Detect which cell encompasses the target text, then output its (x, y) center coordinate. 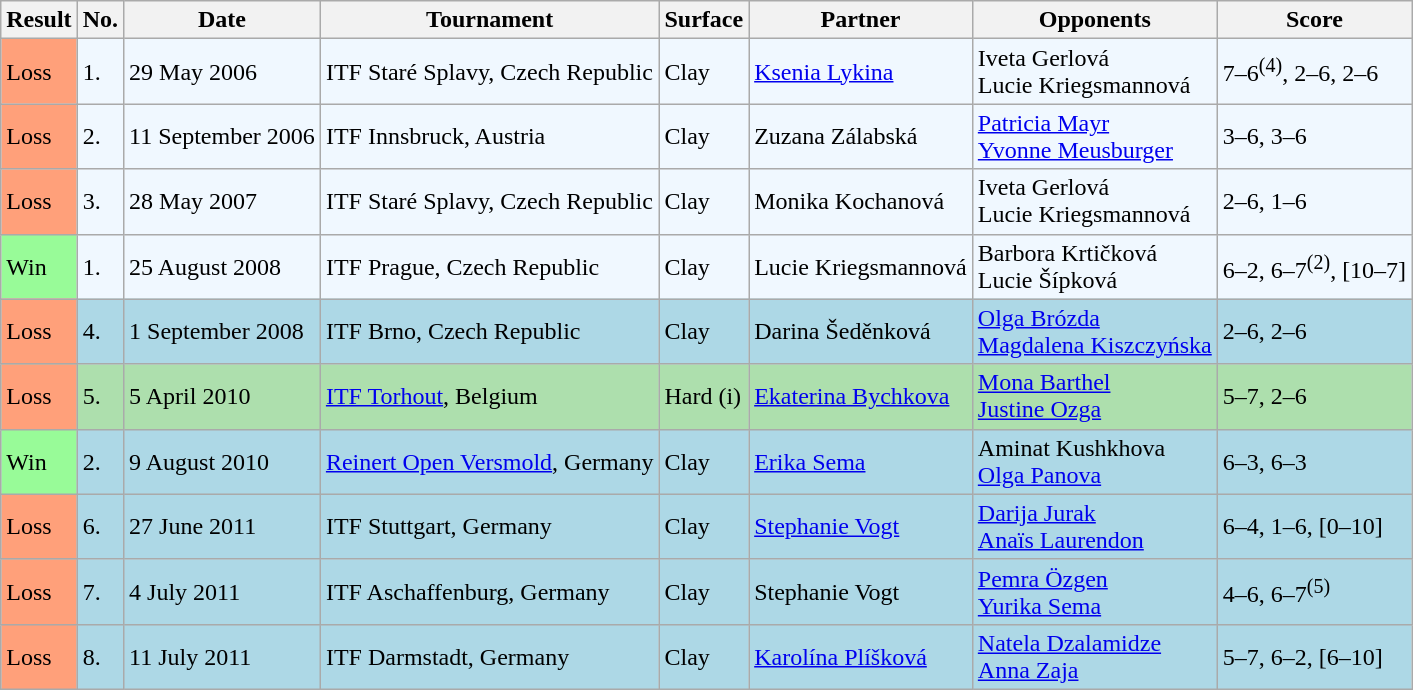
3. (100, 202)
28 May 2007 (222, 202)
Ksenia Lykina (861, 72)
Pemra Özgen Yurika Sema (1094, 592)
Partner (861, 20)
Darija Jurak Anaïs Laurendon (1094, 526)
5. (100, 396)
Date (222, 20)
Hard (i) (704, 396)
25 August 2008 (222, 266)
29 May 2006 (222, 72)
11 September 2006 (222, 136)
6–4, 1–6, [0–10] (1314, 526)
Aminat Kushkhova Olga Panova (1094, 462)
Surface (704, 20)
4. (100, 332)
Tournament (490, 20)
ITF Torhout, Belgium (490, 396)
Natela Dzalamidze Anna Zaja (1094, 656)
8. (100, 656)
Reinert Open Versmold, Germany (490, 462)
9 August 2010 (222, 462)
Score (1314, 20)
2–6, 2–6 (1314, 332)
ITF Innsbruck, Austria (490, 136)
Barbora Krtičková Lucie Šípková (1094, 266)
Darina Šeděnková (861, 332)
6. (100, 526)
ITF Stuttgart, Germany (490, 526)
ITF Darmstadt, Germany (490, 656)
ITF Prague, Czech Republic (490, 266)
6–3, 6–3 (1314, 462)
5–7, 6–2, [6–10] (1314, 656)
Result (39, 20)
6–2, 6–7(2), [10–7] (1314, 266)
Karolína Plíšková (861, 656)
Lucie Kriegsmannová (861, 266)
Zuzana Zálabská (861, 136)
Olga Brózda Magdalena Kiszczyńska (1094, 332)
7. (100, 592)
Mona Barthel Justine Ozga (1094, 396)
3–6, 3–6 (1314, 136)
Monika Kochanová (861, 202)
4 July 2011 (222, 592)
27 June 2011 (222, 526)
Opponents (1094, 20)
5 April 2010 (222, 396)
Ekaterina Bychkova (861, 396)
Patricia Mayr Yvonne Meusburger (1094, 136)
4–6, 6–7(5) (1314, 592)
No. (100, 20)
Erika Sema (861, 462)
5–7, 2–6 (1314, 396)
ITF Brno, Czech Republic (490, 332)
11 July 2011 (222, 656)
1 September 2008 (222, 332)
2–6, 1–6 (1314, 202)
ITF Aschaffenburg, Germany (490, 592)
7–6(4), 2–6, 2–6 (1314, 72)
